Capture the cell that displays the provided text and extract its (X, Y) central coordinate. 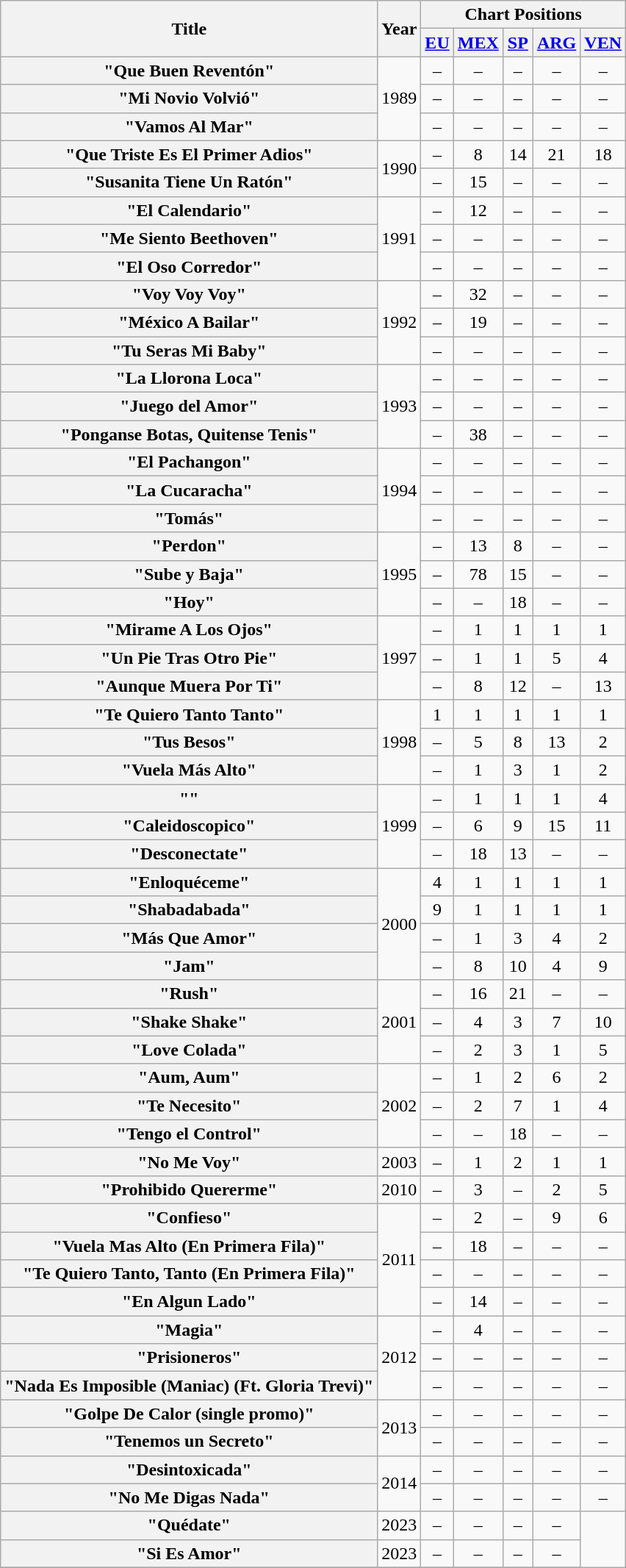
"Si Es Amor" (190, 1553)
Chart Positions (523, 15)
MEX (478, 43)
"El Oso Corredor" (190, 266)
"La Llorona Loca" (190, 379)
"El Calendario" (190, 210)
"No Me Voy" (190, 1161)
16 (478, 994)
"" (190, 798)
"Me Siento Beethoven" (190, 238)
"Vuela Mas Alto (En Primera Fila)" (190, 1246)
2011 (400, 1259)
"Más Que Amor" (190, 938)
"Tus Besos" (190, 742)
"No Me Digas Nada" (190, 1497)
"Voy Voy Voy" (190, 294)
"Golpe De Calor (single promo)" (190, 1414)
Title (190, 29)
Year (400, 29)
"Que Buen Reventón" (190, 71)
"Aum, Aum" (190, 1078)
38 (478, 434)
19 (478, 322)
2002 (400, 1106)
EU (437, 43)
"Prisioneros" (190, 1358)
"El Pachangon" (190, 462)
1992 (400, 322)
SP (517, 43)
1994 (400, 490)
1998 (400, 742)
"Shake Shake" (190, 1022)
1989 (400, 99)
"Juego del Amor" (190, 407)
2010 (400, 1189)
"Te Quiero Tanto Tanto" (190, 714)
2001 (400, 1022)
"Vuela Más Alto" (190, 770)
"Love Colada" (190, 1050)
"Caleidoscopico" (190, 826)
"Aunque Muera Por Ti" (190, 686)
"En Algun Lado" (190, 1302)
"Desconectate" (190, 854)
"Susanita Tiene Un Ratón" (190, 182)
1995 (400, 574)
1997 (400, 658)
1991 (400, 238)
"Que Triste Es El Primer Adios" (190, 154)
"La Cucaracha" (190, 490)
"Vamos Al Mar" (190, 126)
2003 (400, 1161)
"Tenemos un Secreto" (190, 1442)
"Rush" (190, 994)
2012 (400, 1358)
32 (478, 294)
"Mi Novio Volvió" (190, 99)
1993 (400, 407)
1990 (400, 168)
"Confieso" (190, 1217)
1999 (400, 826)
"Magia" (190, 1330)
78 (478, 574)
"Hoy" (190, 602)
"Jam" (190, 966)
"Te Quiero Tanto, Tanto (En Primera Fila)" (190, 1274)
"México A Bailar" (190, 322)
"Shabadabada" (190, 910)
"Sube y Baja" (190, 574)
"Tengo el Control" (190, 1134)
2000 (400, 924)
2014 (400, 1483)
"Te Necesito" (190, 1106)
"Mirame A Los Ojos" (190, 630)
"Ponganse Botas, Quitense Tenis" (190, 434)
"Prohibido Quererme" (190, 1189)
"Desintoxicada" (190, 1469)
"Enloquéceme" (190, 882)
"Quédate" (190, 1525)
"Tu Seras Mi Baby" (190, 351)
"Nada Es Imposible (Maniac) (Ft. Gloria Trevi)" (190, 1386)
VEN (603, 43)
2013 (400, 1428)
11 (603, 826)
"Tomás" (190, 518)
"Perdon" (190, 546)
ARG (556, 43)
"Un Pie Tras Otro Pie" (190, 658)
